Extract the (x, y) coordinate from the center of the cell holding the provided text.  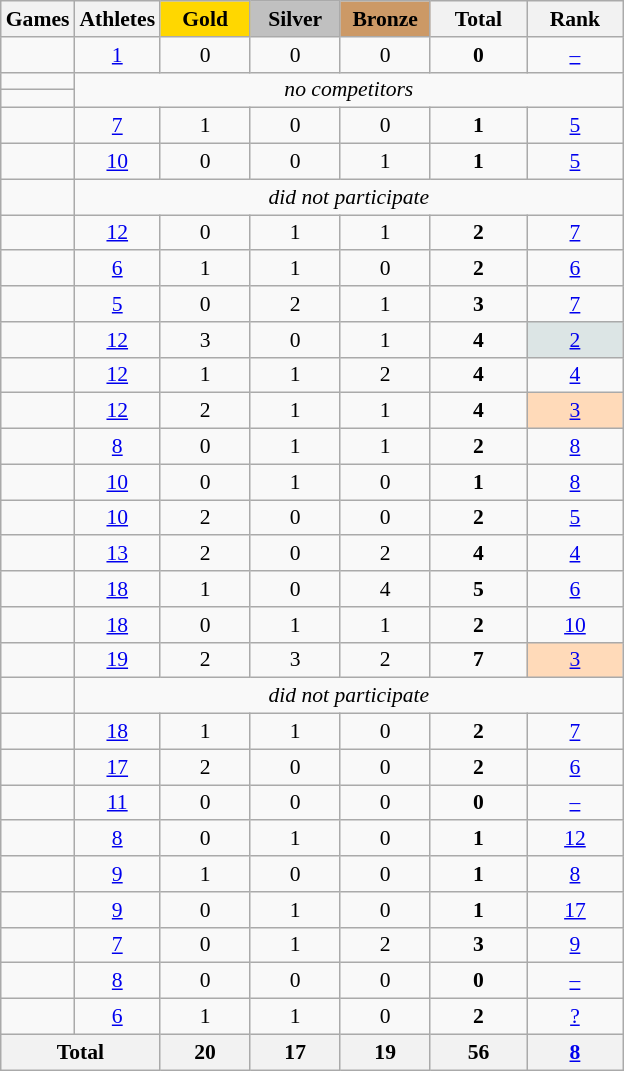
56 (478, 1052)
Rank (576, 19)
Athletes (117, 19)
Gold (205, 19)
? (576, 1017)
Bronze (385, 19)
11 (117, 803)
20 (205, 1052)
Games (38, 19)
Silver (295, 19)
no competitors (348, 90)
13 (117, 554)
